Provide the (X, Y) coordinate of the cell's center where the given text is located.  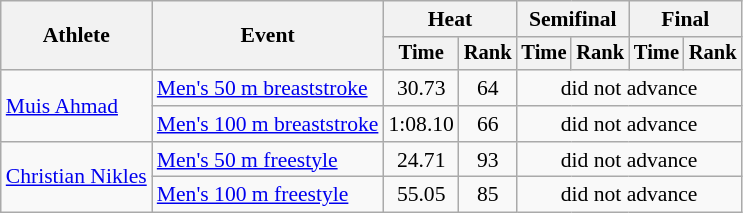
24.71 (420, 160)
Muis Ahmad (76, 106)
Men's 50 m breaststroke (268, 88)
Heat (450, 19)
Men's 50 m freestyle (268, 160)
Men's 100 m breaststroke (268, 124)
55.05 (420, 195)
1:08.10 (420, 124)
Men's 100 m freestyle (268, 195)
Semifinal (573, 19)
64 (488, 88)
30.73 (420, 88)
Event (268, 36)
Athlete (76, 36)
93 (488, 160)
66 (488, 124)
Christian Nikles (76, 178)
Final (685, 19)
85 (488, 195)
